Capture the cell that displays the provided text and extract its [X, Y] central coordinate. 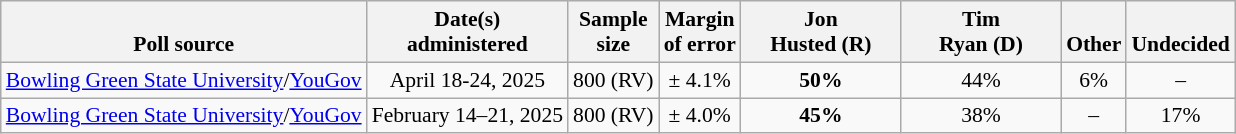
February 14–21, 2025 [468, 116]
Undecided [1180, 32]
6% [1094, 80]
Date(s)administered [468, 32]
38% [981, 116]
45% [821, 116]
JonHusted (R) [821, 32]
April 18-24, 2025 [468, 80]
Poll source [184, 32]
Samplesize [614, 32]
Marginof error [700, 32]
± 4.1% [700, 80]
Other [1094, 32]
± 4.0% [700, 116]
50% [821, 80]
17% [1180, 116]
44% [981, 80]
TimRyan (D) [981, 32]
